For the text-containing cell, return its midpoint in [X, Y] coordinate format. 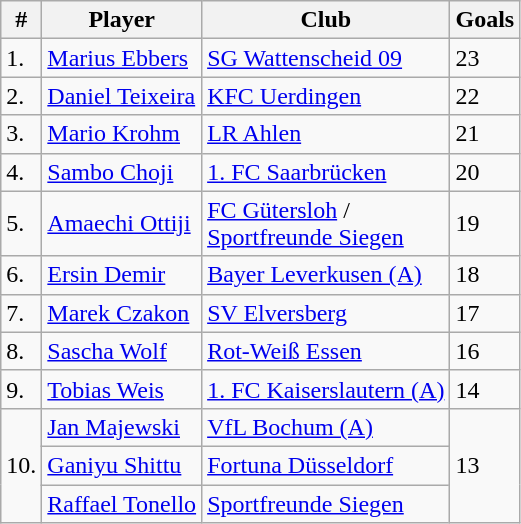
23 [485, 58]
Daniel Teixeira [122, 96]
Sportfreunde Siegen [326, 503]
18 [485, 275]
9. [22, 389]
Raffael Tonello [122, 503]
FC Gütersloh /Sportfreunde Siegen [326, 224]
20 [485, 172]
13 [485, 465]
Marek Czakon [122, 313]
SV Elversberg [326, 313]
Goals [485, 20]
21 [485, 134]
14 [485, 389]
Club [326, 20]
10. [22, 465]
1. [22, 58]
5. [22, 224]
4. [22, 172]
Amaechi Ottiji [122, 224]
22 [485, 96]
LR Ahlen [326, 134]
Rot-Weiß Essen [326, 351]
Ganiyu Shittu [122, 465]
Ersin Demir [122, 275]
Player [122, 20]
Tobias Weis [122, 389]
17 [485, 313]
Jan Majewski [122, 427]
1. FC Saarbrücken [326, 172]
8. [22, 351]
Sascha Wolf [122, 351]
2. [22, 96]
KFC Uerdingen [326, 96]
7. [22, 313]
Mario Krohm [122, 134]
16 [485, 351]
3. [22, 134]
Sambo Choji [122, 172]
1. FC Kaiserslautern (A) [326, 389]
VfL Bochum (A) [326, 427]
Marius Ebbers [122, 58]
Fortuna Düsseldorf [326, 465]
19 [485, 224]
Bayer Leverkusen (A) [326, 275]
SG Wattenscheid 09 [326, 58]
6. [22, 275]
# [22, 20]
